Detect which cell encompasses the target text, then output its [X, Y] center coordinate. 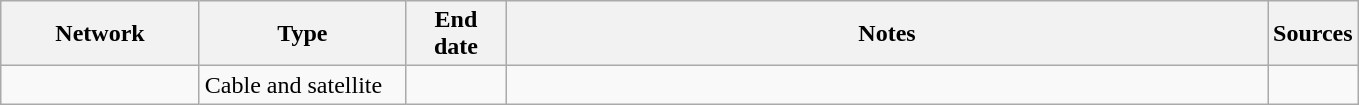
Type [302, 34]
Cable and satellite [302, 85]
Notes [886, 34]
Network [100, 34]
End date [456, 34]
Sources [1314, 34]
